For the text-containing cell, return its midpoint in [x, y] coordinate format. 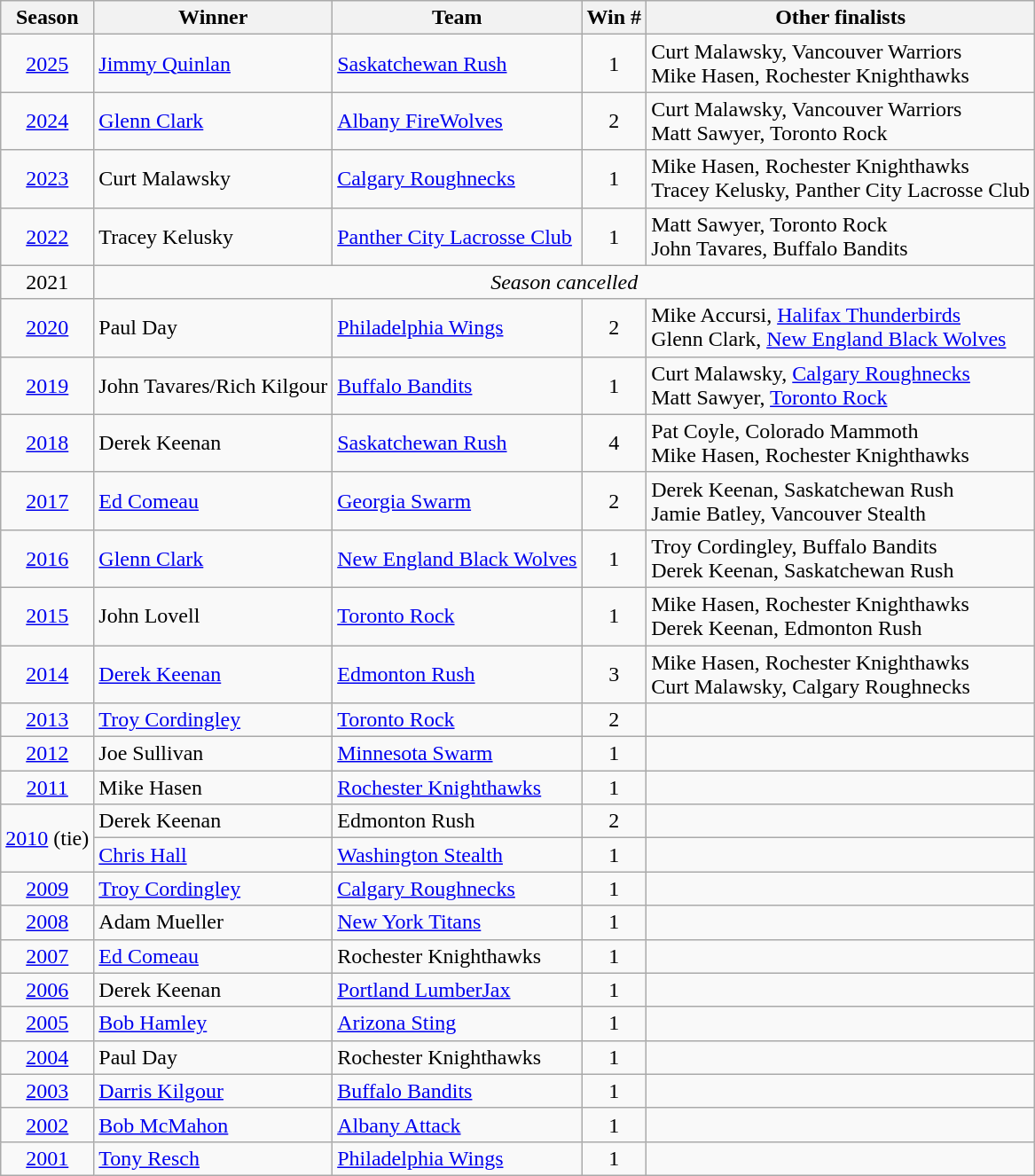
2007 [48, 956]
2022 [48, 236]
2025 [48, 64]
John Lovell [213, 615]
2012 [48, 754]
Derek Keenan, Saskatchewan RushJamie Batley, Vancouver Stealth [841, 500]
Pat Coyle, Colorado MammothMike Hasen, Rochester Knighthawks [841, 443]
Georgia Swarm [458, 500]
2010 (tie) [48, 838]
Winner [213, 18]
Season cancelled [564, 282]
2024 [48, 121]
Tony Resch [213, 1158]
Minnesota Swarm [458, 754]
2017 [48, 500]
2001 [48, 1158]
Other finalists [841, 18]
Bob Hamley [213, 1023]
Tracey Kelusky [213, 236]
Portland LumberJax [458, 990]
2023 [48, 179]
Curt Malawsky, Calgary RoughnecksMatt Sawyer, Toronto Rock [841, 385]
Troy Cordingley, Buffalo BanditsDerek Keenan, Saskatchewan Rush [841, 559]
2018 [48, 443]
Win # [614, 18]
Mike Hasen, Rochester KnighthawksTracey Kelusky, Panther City Lacrosse Club [841, 179]
2011 [48, 788]
2014 [48, 674]
Darris Kilgour [213, 1091]
2008 [48, 922]
2003 [48, 1091]
Curt Malawsky, Vancouver WarriorsMatt Sawyer, Toronto Rock [841, 121]
Bob McMahon [213, 1125]
2002 [48, 1125]
2006 [48, 990]
Adam Mueller [213, 922]
Washington Stealth [458, 855]
Curt Malawsky [213, 179]
Albany Attack [458, 1125]
Matt Sawyer, Toronto RockJohn Tavares, Buffalo Bandits [841, 236]
Curt Malawsky, Vancouver WarriorsMike Hasen, Rochester Knighthawks [841, 64]
John Tavares/Rich Kilgour [213, 385]
2009 [48, 889]
2021 [48, 282]
New England Black Wolves [458, 559]
2013 [48, 720]
2020 [48, 328]
Season [48, 18]
Team [458, 18]
Mike Hasen, Rochester KnighthawksDerek Keenan, Edmonton Rush [841, 615]
2016 [48, 559]
Mike Hasen, Rochester KnighthawksCurt Malawsky, Calgary Roughnecks [841, 674]
Chris Hall [213, 855]
Mike Accursi, Halifax ThunderbirdsGlenn Clark, New England Black Wolves [841, 328]
2015 [48, 615]
3 [614, 674]
Arizona Sting [458, 1023]
Panther City Lacrosse Club [458, 236]
4 [614, 443]
2005 [48, 1023]
New York Titans [458, 922]
2004 [48, 1057]
2019 [48, 385]
Mike Hasen [213, 788]
Jimmy Quinlan [213, 64]
Albany FireWolves [458, 121]
Joe Sullivan [213, 754]
